Identify which cell holds the provided text, then report its (x, y) central coordinate. 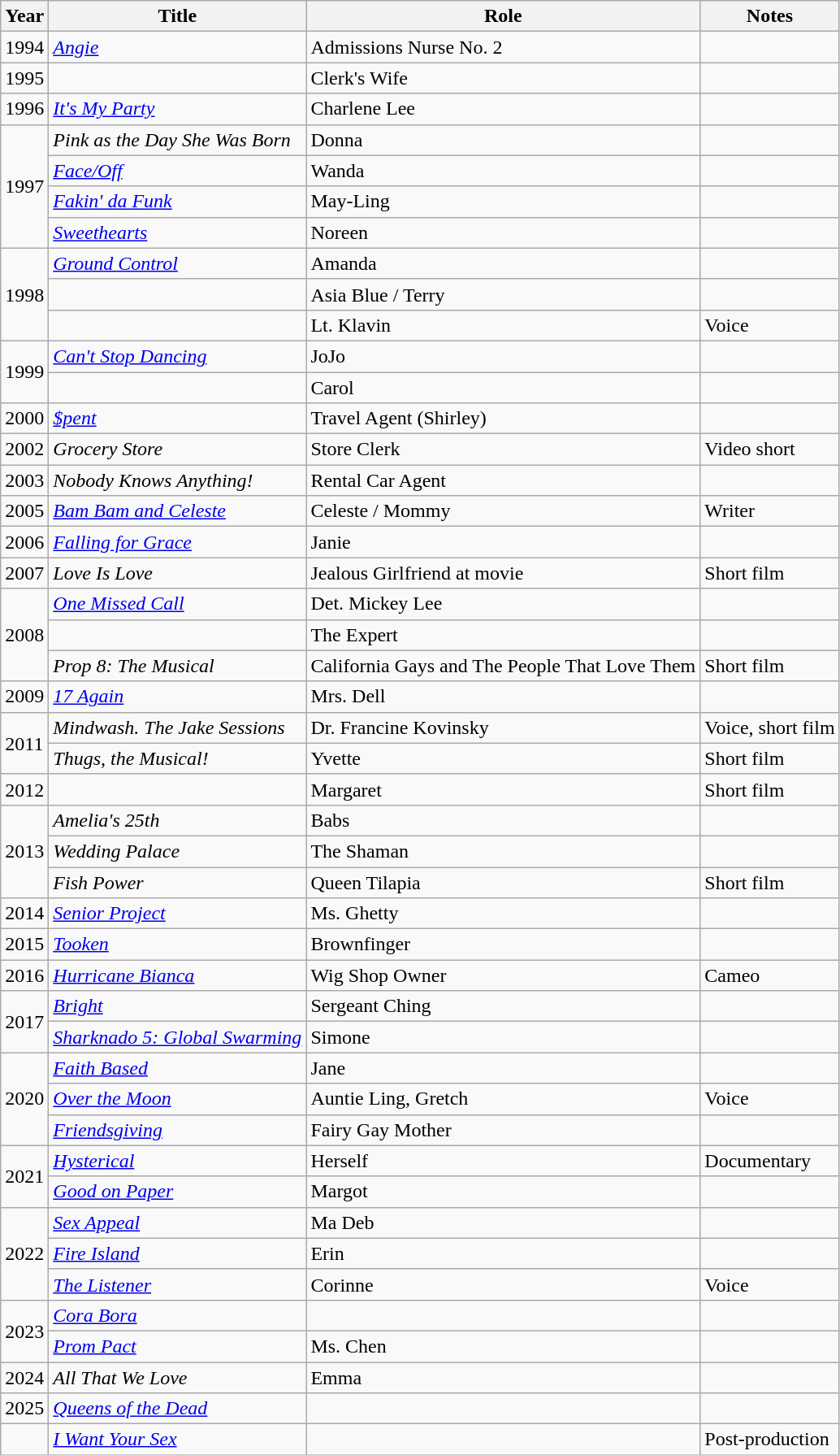
Bam Bam and Celeste (177, 511)
Face/Off (177, 171)
Queens of the Dead (177, 1409)
Wanda (504, 171)
Wedding Palace (177, 851)
Margaret (504, 789)
The Shaman (504, 851)
Fairy Gay Mother (504, 1130)
Jealous Girlfriend at movie (504, 573)
Notes (770, 16)
I Want Your Sex (177, 1440)
2015 (24, 945)
Documentary (770, 1161)
Clerk's Wife (504, 78)
Friendsgiving (177, 1130)
1994 (24, 47)
Queen Tilapia (504, 882)
2009 (24, 697)
Jane (504, 1068)
2013 (24, 851)
Herself (504, 1161)
Can't Stop Dancing (177, 356)
Ma Deb (504, 1223)
Love Is Love (177, 573)
Donna (504, 140)
Dr. Francine Kovinsky (504, 727)
Babs (504, 820)
2020 (24, 1099)
2016 (24, 975)
Good on Paper (177, 1192)
Brownfinger (504, 945)
2017 (24, 1022)
Over the Moon (177, 1099)
Sex Appeal (177, 1223)
Ms. Ghetty (504, 914)
Carol (504, 388)
2025 (24, 1409)
Simone (504, 1037)
May-Ling (504, 202)
Angie (177, 47)
2023 (24, 1331)
Thugs, the Musical! (177, 758)
Senior Project (177, 914)
Noreen (504, 232)
Yvette (504, 758)
2012 (24, 789)
Auntie Ling, Gretch (504, 1099)
The Expert (504, 635)
Hysterical (177, 1161)
Erin (504, 1253)
Video short (770, 450)
Fish Power (177, 882)
Post-production (770, 1440)
Grocery Store (177, 450)
Mrs. Dell (504, 697)
Asia Blue / Terry (504, 294)
Wig Shop Owner (504, 975)
Cora Bora (177, 1315)
Year (24, 16)
Sharknado 5: Global Swarming (177, 1037)
2021 (24, 1176)
Admissions Nurse No. 2 (504, 47)
Det. Mickey Lee (504, 604)
2014 (24, 914)
Bright (177, 1006)
Amelia's 25th (177, 820)
2006 (24, 542)
Lt. Klavin (504, 325)
Falling for Grace (177, 542)
Amanda (504, 263)
Charlene Lee (504, 109)
2003 (24, 480)
Faith Based (177, 1068)
Rental Car Agent (504, 480)
Sergeant Ching (504, 1006)
1997 (24, 186)
$pent (177, 419)
All That We Love (177, 1378)
Role (504, 16)
Celeste / Mommy (504, 511)
Prom Pact (177, 1346)
1999 (24, 371)
2005 (24, 511)
Prop 8: The Musical (177, 666)
JoJo (504, 356)
Travel Agent (Shirley) (504, 419)
Ground Control (177, 263)
Corinne (504, 1284)
2024 (24, 1378)
Voice, short film (770, 727)
California Gays and The People That Love Them (504, 666)
Cameo (770, 975)
2022 (24, 1253)
Nobody Knows Anything! (177, 480)
Mindwash. The Jake Sessions (177, 727)
Fakin' da Funk (177, 202)
Margot (504, 1192)
2000 (24, 419)
Writer (770, 511)
It's My Party (177, 109)
1996 (24, 109)
Pink as the Day She Was Born (177, 140)
Store Clerk (504, 450)
2008 (24, 635)
Emma (504, 1378)
Fire Island (177, 1253)
1995 (24, 78)
The Listener (177, 1284)
2002 (24, 450)
17 Again (177, 697)
Sweethearts (177, 232)
Title (177, 16)
2007 (24, 573)
Janie (504, 542)
One Missed Call (177, 604)
Hurricane Bianca (177, 975)
Ms. Chen (504, 1346)
Tooken (177, 945)
1998 (24, 294)
2011 (24, 743)
